Extract the (x, y) coordinate from the center of the cell holding the provided text.  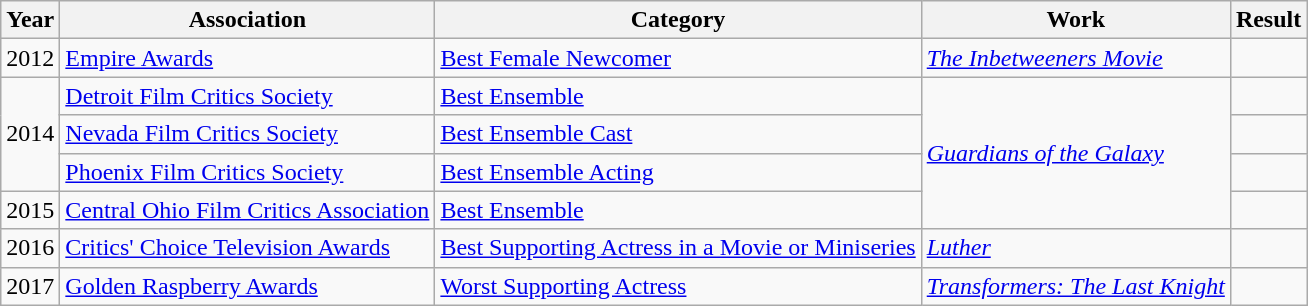
Worst Supporting Actress (678, 286)
Transformers: The Last Knight (1076, 286)
Central Ohio Film Critics Association (248, 210)
Guardians of the Galaxy (1076, 153)
The Inbetweeners Movie (1076, 58)
Golden Raspberry Awards (248, 286)
Detroit Film Critics Society (248, 96)
Best Supporting Actress in a Movie or Miniseries (678, 248)
Work (1076, 20)
Category (678, 20)
2017 (30, 286)
Luther (1076, 248)
Empire Awards (248, 58)
2014 (30, 134)
2012 (30, 58)
2015 (30, 210)
Result (1268, 20)
Year (30, 20)
Best Female Newcomer (678, 58)
Critics' Choice Television Awards (248, 248)
2016 (30, 248)
Association (248, 20)
Best Ensemble Acting (678, 172)
Phoenix Film Critics Society (248, 172)
Nevada Film Critics Society (248, 134)
Best Ensemble Cast (678, 134)
